Identify which cell holds the provided text, then report its (X, Y) central coordinate. 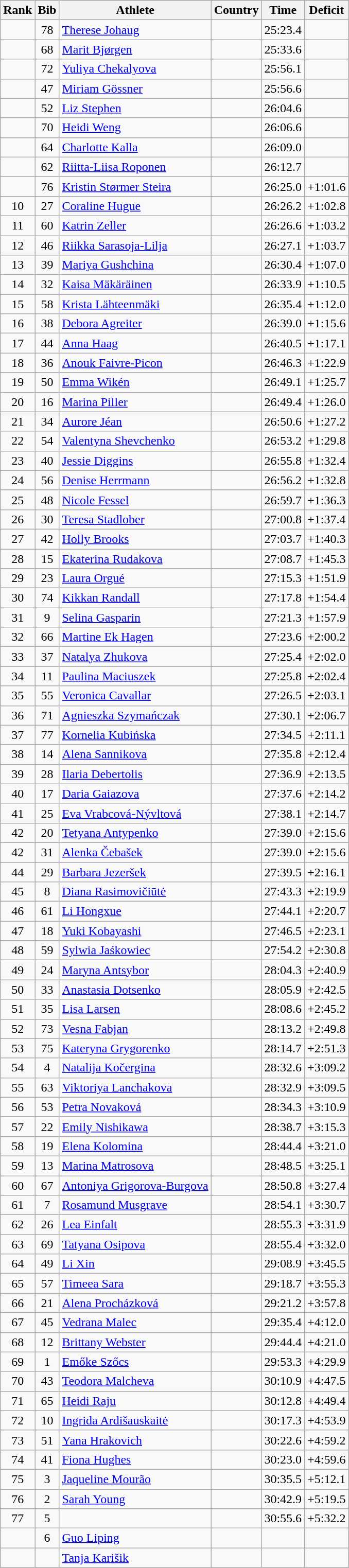
+4:59.6 (326, 1459)
28:44.4 (283, 1146)
27:26.5 (283, 696)
27:43.3 (283, 892)
+3:31.9 (326, 1225)
30:42.9 (283, 1499)
28:14.7 (283, 1048)
Laura Orgué (135, 578)
Li Hongxue (135, 911)
Alenka Čebašek (135, 852)
Sarah Young (135, 1499)
+2:23.1 (326, 931)
+5:19.5 (326, 1499)
28:32.6 (283, 1068)
28:50.8 (283, 1185)
+3:27.4 (326, 1185)
Elena Kolomina (135, 1146)
+4:47.5 (326, 1381)
27:44.1 (283, 911)
29:53.3 (283, 1362)
Riitta-Liisa Roponen (135, 167)
26:09.0 (283, 147)
+2:06.7 (326, 715)
+2:11.1 (326, 735)
Natalija Kočergina (135, 1068)
Emma Wikén (135, 382)
25:56.6 (283, 89)
+1:40.3 (326, 539)
Kikkan Randall (135, 598)
Marit Bjørgen (135, 49)
25:33.6 (283, 49)
Kornelia Kubińska (135, 735)
Tetyana Antypenko (135, 833)
29:35.4 (283, 1323)
+4:53.9 (326, 1420)
+2:42.5 (326, 990)
Selina Gasparin (135, 618)
2 (47, 1499)
5 (47, 1519)
29:44.4 (283, 1342)
26:50.6 (283, 421)
26:26.6 (283, 225)
Li Xin (135, 1264)
Jessie Diggins (135, 461)
+4:21.0 (326, 1342)
+1:32.4 (326, 461)
Mariya Gushchina (135, 265)
Riikka Sarasoja-Lilja (135, 245)
29:21.2 (283, 1303)
27:23.6 (283, 637)
28:32.9 (283, 1087)
27:03.7 (283, 539)
27:39.5 (283, 872)
27:37.6 (283, 794)
28:48.5 (283, 1166)
30:55.6 (283, 1519)
26:56.2 (283, 480)
+1:15.6 (326, 324)
Krista Lähteenmäki (135, 304)
26:27.1 (283, 245)
Deficit (326, 10)
+2:03.1 (326, 696)
Tanja Karišik (135, 1558)
6 (47, 1538)
30:23.0 (283, 1459)
+4:12.0 (326, 1323)
+1:45.3 (326, 558)
26:25.0 (283, 186)
26:39.0 (283, 324)
+3:10.9 (326, 1107)
Ingrida Ardišauskaitė (135, 1420)
30:10.9 (283, 1381)
Barbara Jezeršek (135, 872)
+1:03.2 (326, 225)
+5:12.1 (326, 1479)
27:21.3 (283, 618)
+1:54.4 (326, 598)
Martine Ek Hagen (135, 637)
Teresa Stadlober (135, 519)
Alena Sannikova (135, 754)
Holly Brooks (135, 539)
27:15.3 (283, 578)
Sylwia Jaśkowiec (135, 950)
+1:22.9 (326, 363)
+4:59.2 (326, 1440)
+3:45.5 (326, 1264)
Kaisa Mäkäräinen (135, 285)
+2:02.4 (326, 676)
+5:32.2 (326, 1519)
28:34.3 (283, 1107)
Anouk Faivre-Picon (135, 363)
Marina Piller (135, 402)
Paulina Maciuszek (135, 676)
30:22.6 (283, 1440)
+1:25.7 (326, 382)
Rank (18, 10)
Heidi Raju (135, 1401)
26:26.2 (283, 206)
25:23.4 (283, 30)
28:08.6 (283, 1009)
+2:45.2 (326, 1009)
Ekaterina Rudakova (135, 558)
27:35.8 (283, 754)
27:36.9 (283, 774)
+1:37.4 (326, 519)
27:25.4 (283, 657)
Katrin Zeller (135, 225)
Daria Gaiazova (135, 794)
+2:14.2 (326, 794)
Vedrana Malec (135, 1323)
28:38.7 (283, 1126)
Viktoriya Lanchakova (135, 1087)
26:35.4 (283, 304)
+1:02.8 (326, 206)
+2:49.8 (326, 1029)
+4:29.9 (326, 1362)
27:00.8 (283, 519)
+1:26.0 (326, 402)
+3:25.1 (326, 1166)
+1:12.0 (326, 304)
Liz Stephen (135, 108)
28:55.4 (283, 1244)
Timeea Sara (135, 1283)
Jaqueline Mourão (135, 1479)
Veronica Cavallar (135, 696)
+4:49.4 (326, 1401)
Brittany Webster (135, 1342)
Tatyana Osipova (135, 1244)
+1:36.3 (326, 500)
Therese Johaug (135, 30)
Yuki Kobayashi (135, 931)
27:17.8 (283, 598)
Maryna Antsybor (135, 970)
Miriam Gössner (135, 89)
+2:13.5 (326, 774)
8 (47, 892)
26:49.1 (283, 382)
Coraline Hugue (135, 206)
Eva Vrabcová-Nývltová (135, 813)
+3:15.3 (326, 1126)
30:35.5 (283, 1479)
+3:09.2 (326, 1068)
+2:51.3 (326, 1048)
26:59.7 (283, 500)
Valentyna Shevchenko (135, 441)
Agnieszka Szymańczak (135, 715)
27:46.5 (283, 931)
Emily Nishikawa (135, 1126)
Heidi Weng (135, 128)
28:13.2 (283, 1029)
Yana Hrakovich (135, 1440)
27:34.5 (283, 735)
27:08.7 (283, 558)
Fiona Hughes (135, 1459)
+2:40.9 (326, 970)
+3:57.8 (326, 1303)
Alena Procházková (135, 1303)
26:49.4 (283, 402)
26:33.9 (283, 285)
+3:21.0 (326, 1146)
Anna Haag (135, 343)
+1:10.5 (326, 285)
+2:12.4 (326, 754)
27:25.8 (283, 676)
+1:03.7 (326, 245)
27:54.2 (283, 950)
+1:29.8 (326, 441)
+3:09.5 (326, 1087)
+3:32.0 (326, 1244)
Guo Liping (135, 1538)
Petra Novaková (135, 1107)
26:40.5 (283, 343)
+1:51.9 (326, 578)
+2:00.2 (326, 637)
+1:01.6 (326, 186)
25:56.1 (283, 69)
Kristin Størmer Steira (135, 186)
+2:02.0 (326, 657)
28:54.1 (283, 1205)
Athlete (135, 10)
+2:16.1 (326, 872)
26:53.2 (283, 441)
78 (47, 30)
30:17.3 (283, 1420)
28:55.3 (283, 1225)
Emőke Szőcs (135, 1362)
Yuliya Chekalyova (135, 69)
Natalya Zhukova (135, 657)
Charlotte Kalla (135, 147)
+3:55.3 (326, 1283)
26:06.6 (283, 128)
+1:27.2 (326, 421)
Debora Agreiter (135, 324)
+1:57.9 (326, 618)
+1:32.8 (326, 480)
30:12.8 (283, 1401)
Vesna Fabjan (135, 1029)
28:05.9 (283, 990)
+2:30.8 (326, 950)
7 (47, 1205)
+2:14.7 (326, 813)
4 (47, 1068)
Anastasia Dotsenko (135, 990)
27:38.1 (283, 813)
+2:19.9 (326, 892)
Time (283, 10)
26:55.8 (283, 461)
29:18.7 (283, 1283)
Kateryna Grygorenko (135, 1048)
26:46.3 (283, 363)
Rosamund Musgrave (135, 1205)
Country (236, 10)
Denise Herrmann (135, 480)
+3:30.7 (326, 1205)
27:30.1 (283, 715)
+1:07.0 (326, 265)
3 (47, 1479)
+2:20.7 (326, 911)
Antoniya Grigorova-Burgova (135, 1185)
Diana Rasimovičiūtė (135, 892)
26:12.7 (283, 167)
Marina Matrosova (135, 1166)
Aurore Jéan (135, 421)
9 (47, 618)
29:08.9 (283, 1264)
Bib (47, 10)
26:30.4 (283, 265)
Lea Einfalt (135, 1225)
1 (47, 1362)
43 (47, 1381)
Lisa Larsen (135, 1009)
+1:17.1 (326, 343)
26:04.6 (283, 108)
28:04.3 (283, 970)
Nicole Fessel (135, 500)
Teodora Malcheva (135, 1381)
Ilaria Debertolis (135, 774)
